From the cell containing the given text, extract its center point as [x, y] coordinate. 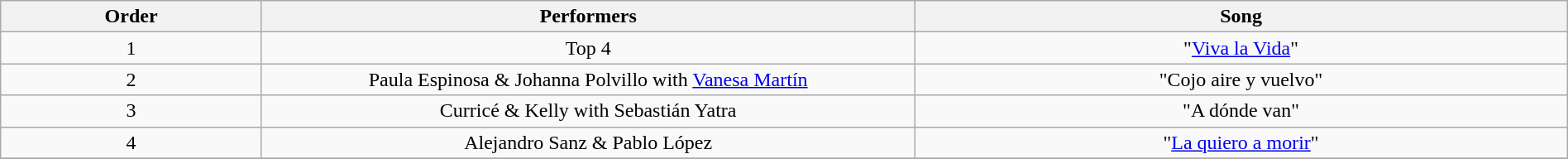
"La quiero a morir" [1241, 142]
"A dónde van" [1241, 111]
Performers [587, 17]
3 [131, 111]
Order [131, 17]
Curricé & Kelly with Sebastián Yatra [587, 111]
Alejandro Sanz & Pablo López [587, 142]
1 [131, 48]
"Cojo aire y vuelvo" [1241, 79]
4 [131, 142]
2 [131, 79]
Paula Espinosa & Johanna Polvillo with Vanesa Martín [587, 79]
Top 4 [587, 48]
"Viva la Vida" [1241, 48]
Song [1241, 17]
